Pinpoint the cell where the given text exists, returning its [x, y] midpoint coordinate. 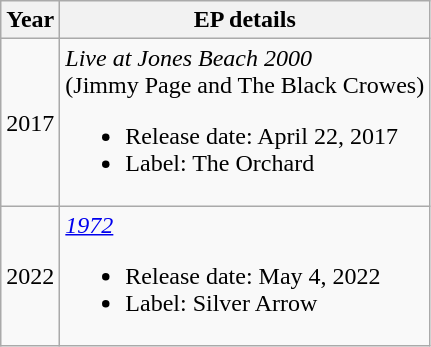
1972Release date: May 4, 2022Label: Silver Arrow [245, 276]
EP details [245, 20]
Live at Jones Beach 2000 (Jimmy Page and The Black Crowes)Release date: April 22, 2017Label: The Orchard [245, 122]
2017 [30, 122]
2022 [30, 276]
Year [30, 20]
